Output the [x, y] coordinate of the center of the cell containing the given text.  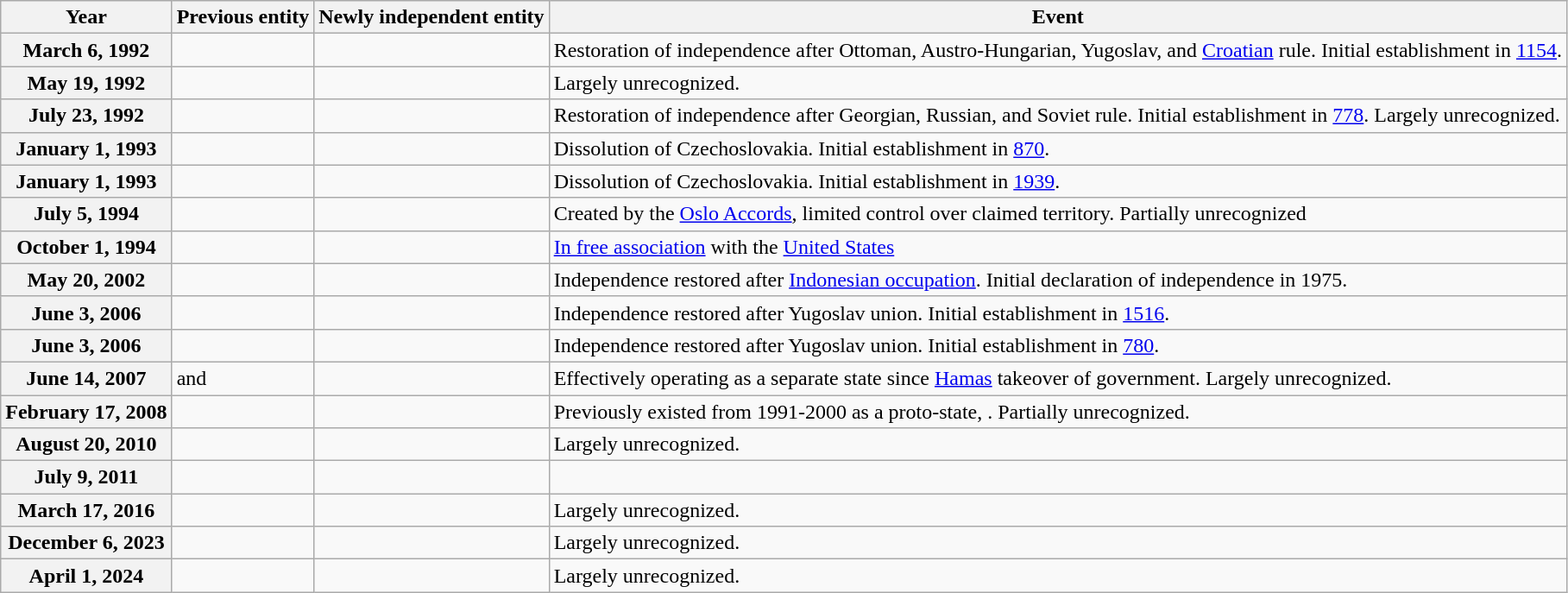
and [243, 378]
Dissolution of Czechoslovakia. Initial establishment in 1939. [1058, 181]
Restoration of independence after Georgian, Russian, and Soviet rule. Initial establishment in 778. Largely unrecognized. [1058, 116]
April 1, 2024 [86, 576]
May 19, 1992 [86, 83]
Independence restored after Yugoslav union. Initial establishment in 780. [1058, 345]
Newly independent entity [431, 17]
June 14, 2007 [86, 378]
Independence restored after Indonesian occupation. Initial declaration of independence in 1975. [1058, 280]
Effectively operating as a separate state since Hamas takeover of government. Largely unrecognized. [1058, 378]
March 17, 2016 [86, 510]
July 23, 1992 [86, 116]
In free association with the United States [1058, 247]
December 6, 2023 [86, 543]
Event [1058, 17]
Independence restored after Yugoslav union. Initial establishment in 1516. [1058, 312]
March 6, 1992 [86, 50]
Restoration of independence after Ottoman, Austro-Hungarian, Yugoslav, and Croatian rule. Initial establishment in 1154. [1058, 50]
Year [86, 17]
Previously existed from 1991-2000 as a proto-state, . Partially unrecognized. [1058, 412]
October 1, 1994 [86, 247]
Dissolution of Czechoslovakia. Initial establishment in 870. [1058, 148]
July 5, 1994 [86, 214]
Previous entity [243, 17]
August 20, 2010 [86, 445]
Created by the Oslo Accords, limited control over claimed territory. Partially unrecognized [1058, 214]
February 17, 2008 [86, 412]
May 20, 2002 [86, 280]
July 9, 2011 [86, 477]
